Capture the cell that displays the provided text and extract its (x, y) central coordinate. 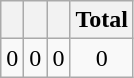
Total (102, 20)
